Locate the cell with the specified text and output its (x, y) center coordinate. 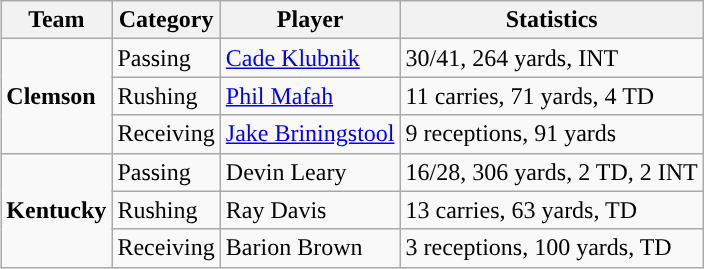
9 receptions, 91 yards (552, 134)
Barion Brown (310, 248)
Jake Briningstool (310, 134)
3 receptions, 100 yards, TD (552, 248)
Player (310, 20)
Phil Mafah (310, 96)
11 carries, 71 yards, 4 TD (552, 96)
Ray Davis (310, 210)
30/41, 264 yards, INT (552, 58)
Devin Leary (310, 172)
Clemson (56, 96)
Category (166, 20)
Statistics (552, 20)
Team (56, 20)
Cade Klubnik (310, 58)
13 carries, 63 yards, TD (552, 210)
16/28, 306 yards, 2 TD, 2 INT (552, 172)
Kentucky (56, 210)
